Output the (X, Y) coordinate of the center of the cell containing the given text.  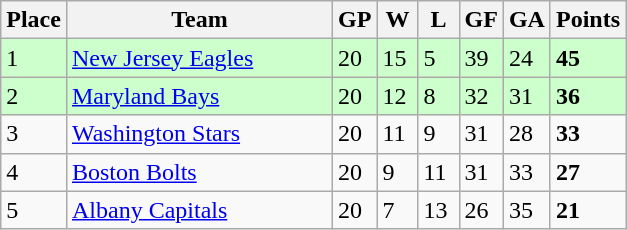
35 (526, 210)
24 (526, 58)
32 (481, 96)
13 (438, 210)
8 (438, 96)
39 (481, 58)
21 (588, 210)
Washington Stars (199, 134)
Maryland Bays (199, 96)
GA (526, 20)
7 (398, 210)
1 (34, 58)
Place (34, 20)
27 (588, 172)
Boston Bolts (199, 172)
New Jersey Eagles (199, 58)
36 (588, 96)
GF (481, 20)
15 (398, 58)
3 (34, 134)
Team (199, 20)
Albany Capitals (199, 210)
4 (34, 172)
Points (588, 20)
W (398, 20)
28 (526, 134)
26 (481, 210)
2 (34, 96)
12 (398, 96)
GP (355, 20)
45 (588, 58)
L (438, 20)
